Provide the [X, Y] coordinate of the cell's center where the given text is located.  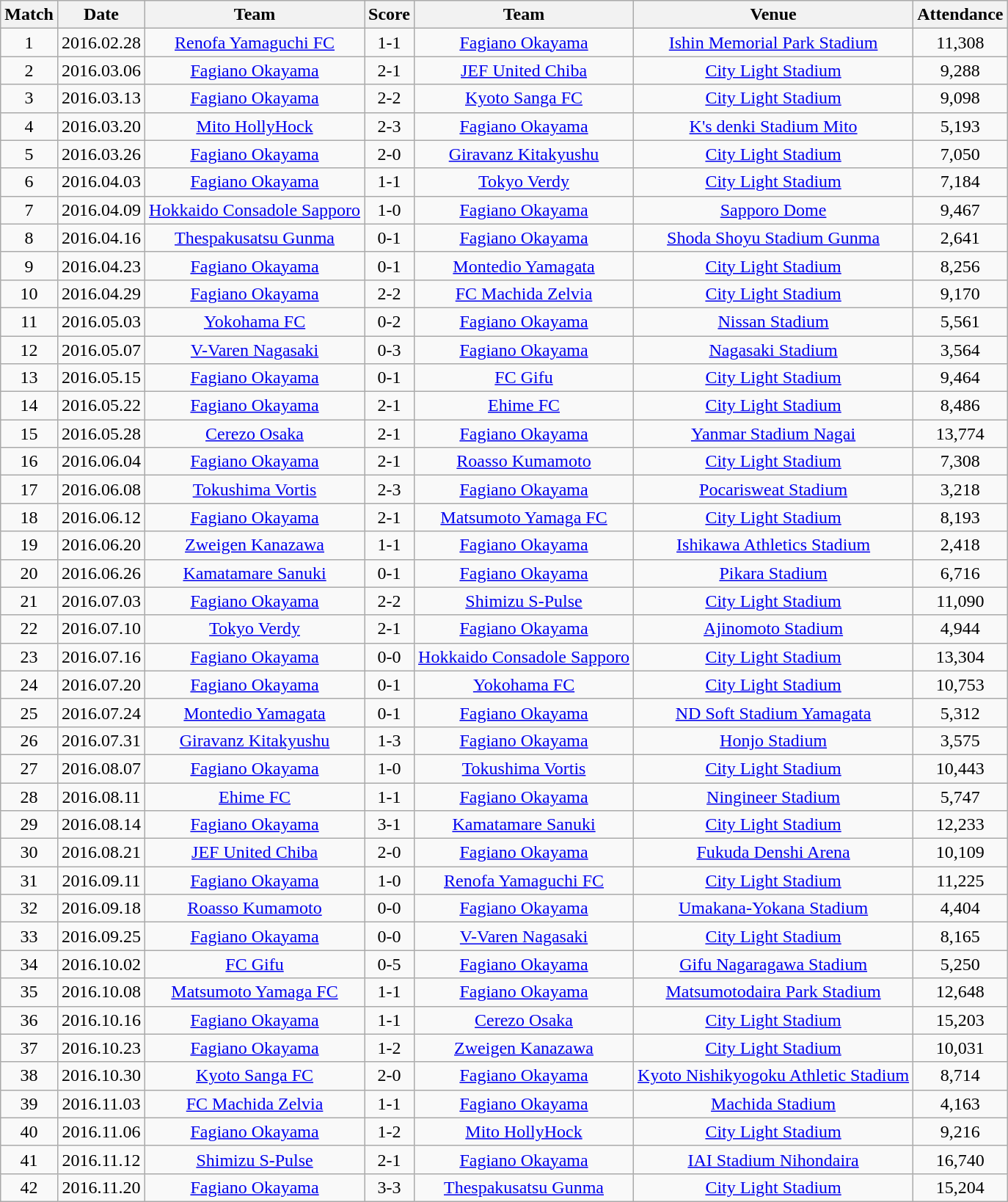
2016.04.03 [101, 182]
31 [29, 881]
2016.08.11 [101, 796]
Umakana-Yokana Stadium [773, 908]
2016.07.03 [101, 601]
8,256 [960, 266]
Sapporo Dome [773, 210]
18 [29, 517]
2016.02.28 [101, 43]
4,944 [960, 629]
13,304 [960, 657]
2016.10.08 [101, 992]
5,747 [960, 796]
1 [29, 43]
Kyoto Nishikyogoku Athletic Stadium [773, 1076]
16 [29, 462]
Ishin Memorial Park Stadium [773, 43]
4,404 [960, 908]
2016.08.21 [101, 853]
Venue [773, 15]
8,165 [960, 936]
2016.10.30 [101, 1076]
10 [29, 294]
7,308 [960, 462]
2016.06.08 [101, 489]
2016.06.20 [101, 545]
2016.09.18 [101, 908]
Shoda Shoyu Stadium Gunma [773, 238]
25 [29, 713]
2016.03.13 [101, 98]
Nagasaki Stadium [773, 350]
2016.07.10 [101, 629]
ND Soft Stadium Yamagata [773, 713]
10,109 [960, 853]
2016.10.16 [101, 1020]
7,050 [960, 154]
5,250 [960, 964]
1-3 [390, 740]
2016.11.03 [101, 1104]
9,098 [960, 98]
2016.03.26 [101, 154]
Pikara Stadium [773, 573]
2016.07.31 [101, 740]
3,218 [960, 489]
3,575 [960, 740]
10,753 [960, 685]
2016.08.14 [101, 825]
21 [29, 601]
32 [29, 908]
11 [29, 321]
2 [29, 70]
IAI Stadium Nihondaira [773, 1159]
2,418 [960, 545]
2016.04.23 [101, 266]
Score [390, 15]
34 [29, 964]
Ningineer Stadium [773, 796]
40 [29, 1132]
2016.09.25 [101, 936]
9,216 [960, 1132]
Attendance [960, 15]
2016.10.02 [101, 964]
Date [101, 15]
2016.06.04 [101, 462]
30 [29, 853]
2016.05.07 [101, 350]
Pocarisweat Stadium [773, 489]
4 [29, 126]
8,193 [960, 517]
2016.07.24 [101, 713]
2,641 [960, 238]
2016.06.12 [101, 517]
6 [29, 182]
7,184 [960, 182]
12,233 [960, 825]
9,288 [960, 70]
42 [29, 1187]
5,561 [960, 321]
2016.05.03 [101, 321]
14 [29, 406]
35 [29, 992]
2016.07.16 [101, 657]
2016.06.26 [101, 573]
0-2 [390, 321]
23 [29, 657]
11,225 [960, 881]
8,714 [960, 1076]
8,486 [960, 406]
9,464 [960, 378]
Honjo Stadium [773, 740]
27 [29, 768]
5 [29, 154]
11,090 [960, 601]
Yanmar Stadium Nagai [773, 434]
20 [29, 573]
3,564 [960, 350]
7 [29, 210]
Ishikawa Athletics Stadium [773, 545]
37 [29, 1048]
24 [29, 685]
4,163 [960, 1104]
Ajinomoto Stadium [773, 629]
0-3 [390, 350]
29 [29, 825]
2016.08.07 [101, 768]
3-1 [390, 825]
13,774 [960, 434]
12 [29, 350]
11,308 [960, 43]
9,467 [960, 210]
36 [29, 1020]
2016.07.20 [101, 685]
2016.05.15 [101, 378]
Match [29, 15]
2016.11.12 [101, 1159]
Nissan Stadium [773, 321]
5,312 [960, 713]
2016.11.20 [101, 1187]
3 [29, 98]
9 [29, 266]
39 [29, 1104]
2016.05.22 [101, 406]
8 [29, 238]
2016.03.06 [101, 70]
5,193 [960, 126]
3-3 [390, 1187]
2016.11.06 [101, 1132]
Fukuda Denshi Arena [773, 853]
6,716 [960, 573]
16,740 [960, 1159]
41 [29, 1159]
2016.04.09 [101, 210]
2016.04.29 [101, 294]
9,170 [960, 294]
28 [29, 796]
13 [29, 378]
Machida Stadium [773, 1104]
15 [29, 434]
10,031 [960, 1048]
17 [29, 489]
38 [29, 1076]
0-5 [390, 964]
2016.04.16 [101, 238]
Matsumotodaira Park Stadium [773, 992]
2016.05.28 [101, 434]
12,648 [960, 992]
19 [29, 545]
2016.10.23 [101, 1048]
10,443 [960, 768]
2016.03.20 [101, 126]
33 [29, 936]
15,204 [960, 1187]
2016.09.11 [101, 881]
15,203 [960, 1020]
26 [29, 740]
Gifu Nagaragawa Stadium [773, 964]
22 [29, 629]
K's denki Stadium Mito [773, 126]
